Find where the given text appears and provide that cell's center as (x, y) coordinate. 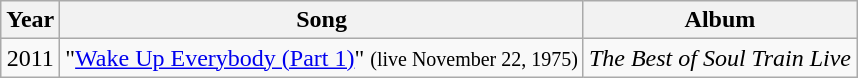
"Wake Up Everybody (Part 1)" (live November 22, 1975) (322, 58)
Album (720, 20)
2011 (30, 58)
Song (322, 20)
The Best of Soul Train Live (720, 58)
Year (30, 20)
